From the cell containing the given text, extract its center point as (X, Y) coordinate. 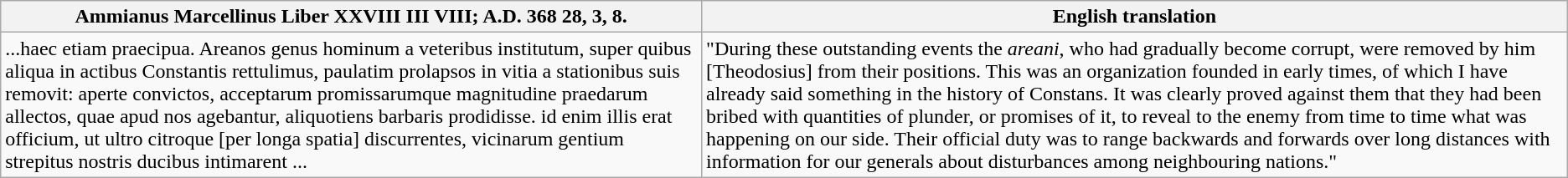
Ammianus Marcellinus Liber XXVIII III VIII; A.D. 368 28, 3, 8. (352, 17)
English translation (1135, 17)
